Detect which cell encompasses the target text, then output its [X, Y] center coordinate. 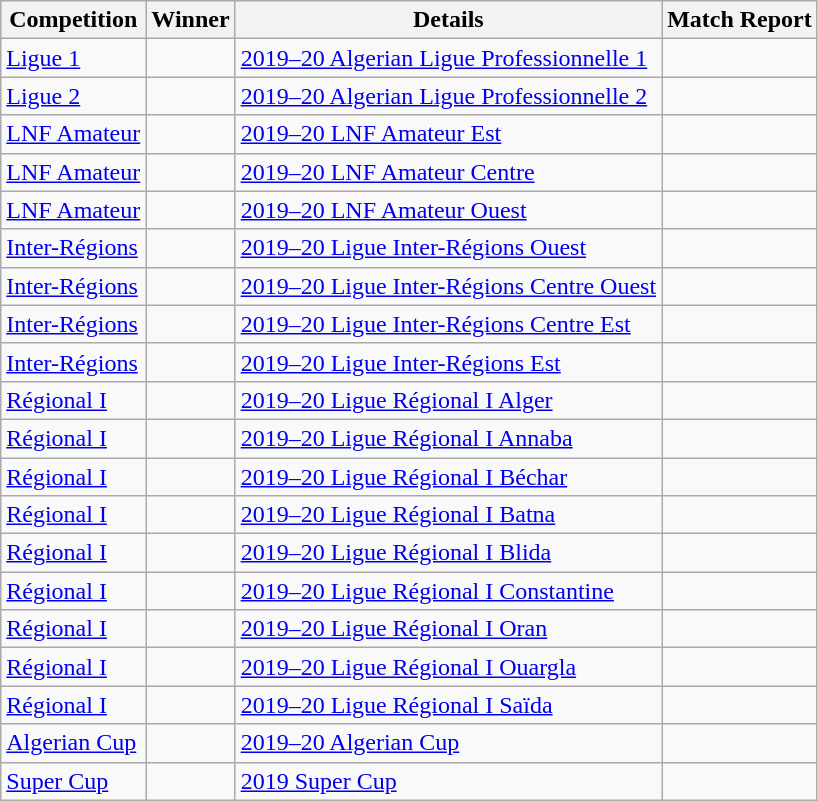
2019–20 Ligue Inter-Régions Centre Est [448, 324]
2019–20 Ligue Régional I Constantine [448, 591]
2019–20 LNF Amateur Centre [448, 172]
2019–20 LNF Amateur Est [448, 134]
2019–20 Ligue Régional I Blida [448, 553]
Match Report [740, 20]
2019–20 Algerian Ligue Professionnelle 2 [448, 96]
2019–20 LNF Amateur Ouest [448, 210]
2019–20 Ligue Régional I Saïda [448, 705]
2019–20 Ligue Régional I Oran [448, 629]
2019 Super Cup [448, 781]
2019–20 Ligue Régional I Ouargla [448, 667]
2019–20 Ligue Inter-Régions Est [448, 362]
2019–20 Ligue Inter-Régions Centre Ouest [448, 286]
Algerian Cup [74, 743]
2019–20 Ligue Régional I Batna [448, 515]
Ligue 2 [74, 96]
2019–20 Ligue Régional I Alger [448, 400]
Winner [190, 20]
Competition [74, 20]
2019–20 Algerian Cup [448, 743]
Super Cup [74, 781]
2019–20 Algerian Ligue Professionnelle 1 [448, 58]
2019–20 Ligue Régional I Annaba [448, 438]
Details [448, 20]
2019–20 Ligue Régional I Béchar [448, 477]
2019–20 Ligue Inter-Régions Ouest [448, 248]
Ligue 1 [74, 58]
